Find where the given text appears and provide that cell's center as (X, Y) coordinate. 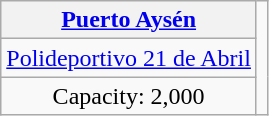
Puerto Aysén (129, 20)
Capacity: 2,000 (129, 96)
Polideportivo 21 de Abril (129, 58)
